Capture the cell that displays the provided text and extract its (X, Y) central coordinate. 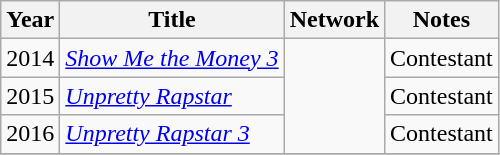
Unpretty Rapstar (172, 96)
2015 (30, 96)
Year (30, 20)
Notes (442, 20)
Title (172, 20)
Unpretty Rapstar 3 (172, 134)
2014 (30, 58)
Network (334, 20)
2016 (30, 134)
Show Me the Money 3 (172, 58)
